Provide the (X, Y) coordinate of the cell's center where the given text is located.  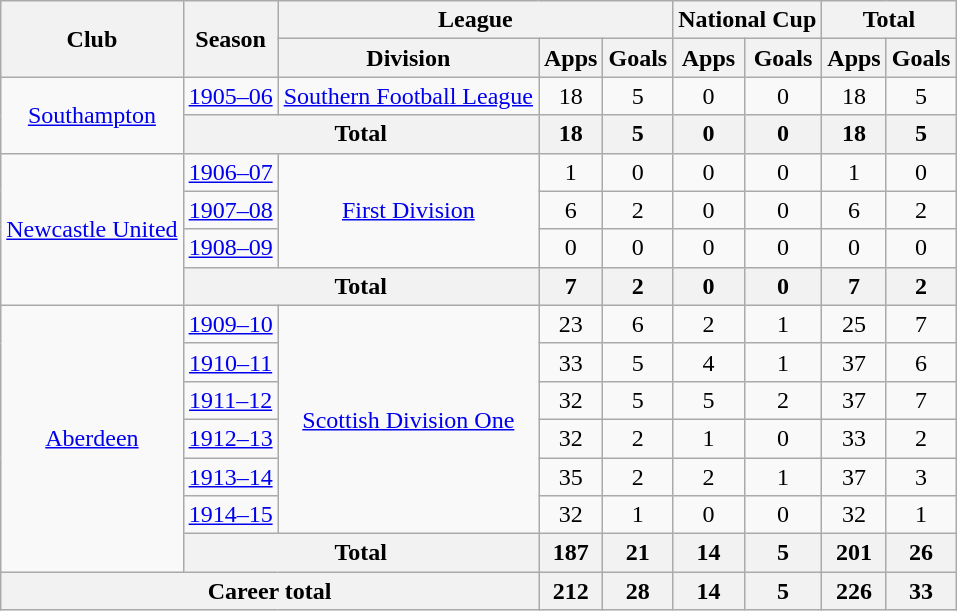
226 (854, 591)
26 (921, 553)
4 (709, 362)
1913–14 (230, 477)
21 (638, 553)
Scottish Division One (408, 419)
35 (570, 477)
1906–07 (230, 172)
1907–08 (230, 210)
1912–13 (230, 438)
28 (638, 591)
League (476, 20)
1911–12 (230, 400)
201 (854, 553)
3 (921, 477)
Season (230, 39)
25 (854, 324)
1908–09 (230, 248)
Southampton (92, 115)
1905–06 (230, 96)
1914–15 (230, 515)
1910–11 (230, 362)
Newcastle United (92, 229)
Career total (270, 591)
Club (92, 39)
23 (570, 324)
Division (408, 58)
212 (570, 591)
187 (570, 553)
Southern Football League (408, 96)
Aberdeen (92, 438)
1909–10 (230, 324)
National Cup (748, 20)
First Division (408, 210)
